Locate the cell with the specified text and output its [x, y] center coordinate. 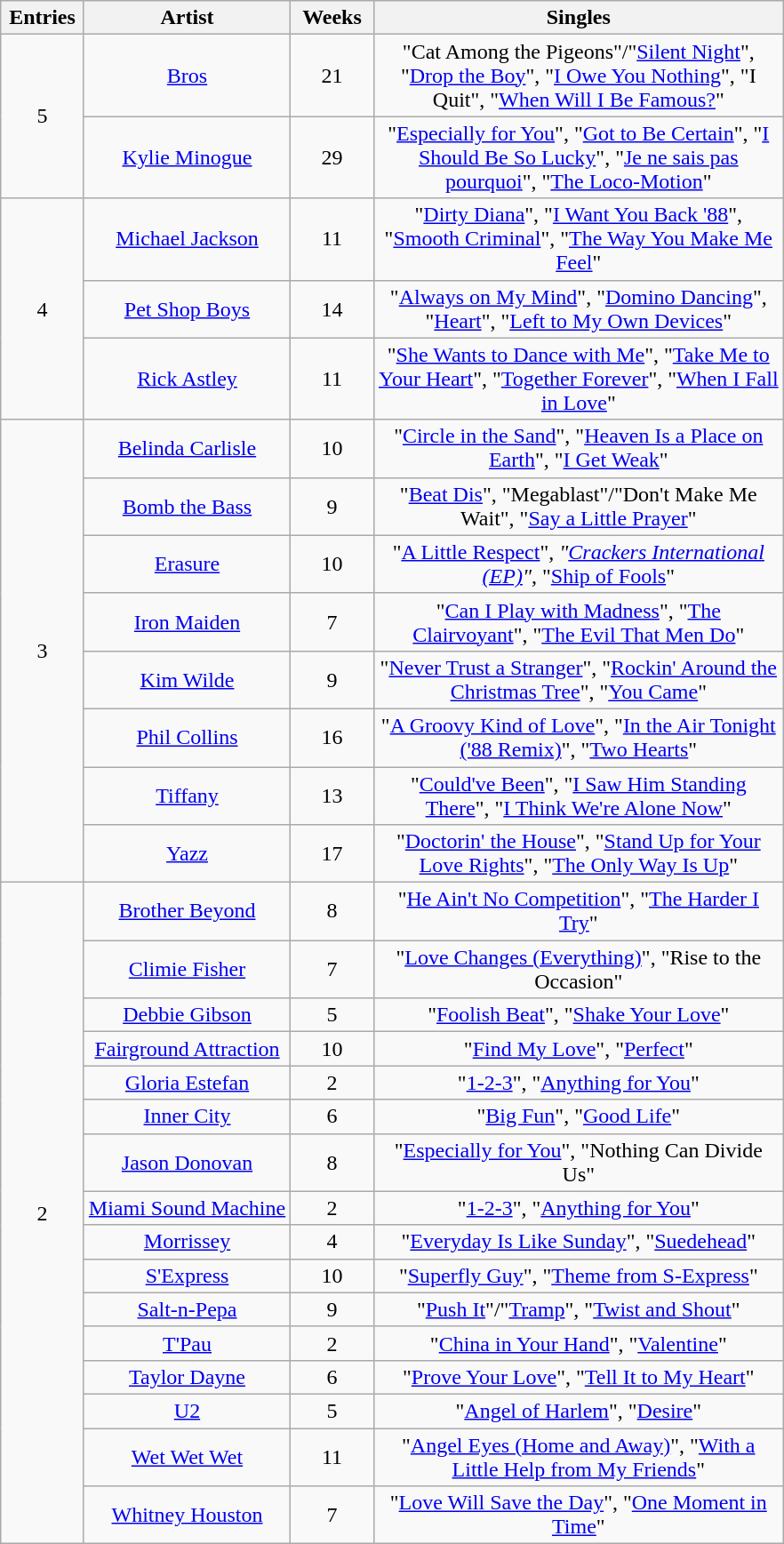
Inner City [187, 1116]
Belinda Carlisle [187, 448]
"Never Trust a Stranger", "Rockin' Around the Christmas Tree", "You Came" [578, 679]
Brother Beyond [187, 912]
Taylor Dayne [187, 1377]
Miami Sound Machine [187, 1208]
Salt-n-Pepa [187, 1309]
"She Wants to Dance with Me", "Take Me to Your Heart", "Together Forever", "When I Fall in Love" [578, 379]
"Beat Dis", "Megablast"/"Don't Make Me Wait", "Say a Little Prayer" [578, 507]
"Angel Eyes (Home and Away)", "With a Little Help from My Friends" [578, 1456]
Morrissey [187, 1242]
S'Express [187, 1276]
"He Ain't No Competition", "The Harder I Try" [578, 912]
Kylie Minogue [187, 157]
"Find My Love", "Perfect" [578, 1049]
13 [332, 795]
"Big Fun", "Good Life" [578, 1116]
"Especially for You", "Nothing Can Divide Us" [578, 1163]
T'Pau [187, 1343]
Erasure [187, 564]
Weeks [332, 18]
"Cat Among the Pigeons"/"Silent Night", "Drop the Boy", "I Owe You Nothing", "I Quit", "When Will I Be Famous?" [578, 76]
21 [332, 76]
3 [43, 651]
"Love Changes (Everything)", "Rise to the Occasion" [578, 969]
"Especially for You", "Got to Be Certain", "I Should Be So Lucky", "Je ne sais pas pourquoi", "The Loco-Motion" [578, 157]
Climie Fisher [187, 969]
17 [332, 853]
Gloria Estefan [187, 1083]
U2 [187, 1411]
"Superfly Guy", "Theme from S-Express" [578, 1276]
"Can I Play with Madness", "The Clairvoyant", "The Evil That Men Do" [578, 622]
"A Little Respect", "Crackers International (EP)", "Ship of Fools" [578, 564]
Bros [187, 76]
"Always on My Mind", "Domino Dancing", "Heart", "Left to My Own Devices" [578, 309]
"Doctorin' the House", "Stand Up for Your Love Rights", "The Only Way Is Up" [578, 853]
Tiffany [187, 795]
"A Groovy Kind of Love", "In the Air Tonight ('88 Remix)", "Two Hearts" [578, 738]
Rick Astley [187, 379]
Phil Collins [187, 738]
Kim Wilde [187, 679]
Iron Maiden [187, 622]
"Circle in the Sand", "Heaven Is a Place on Earth", "I Get Weak" [578, 448]
Wet Wet Wet [187, 1456]
Entries [43, 18]
Yazz [187, 853]
Jason Donovan [187, 1163]
29 [332, 157]
"Prove Your Love", "Tell It to My Heart" [578, 1377]
"Could've Been", "I Saw Him Standing There", "I Think We're Alone Now" [578, 795]
Michael Jackson [187, 239]
"Foolish Beat", "Shake Your Love" [578, 1015]
"Push It"/"Tramp", "Twist and Shout" [578, 1309]
Artist [187, 18]
"China in Your Hand", "Valentine" [578, 1343]
Fairground Attraction [187, 1049]
Bomb the Bass [187, 507]
Debbie Gibson [187, 1015]
Whitney Houston [187, 1515]
"Love Will Save the Day", "One Moment in Time" [578, 1515]
"Everyday Is Like Sunday", "Suedehead" [578, 1242]
14 [332, 309]
"Dirty Diana", "I Want You Back '88", "Smooth Criminal", "The Way You Make Me Feel" [578, 239]
"Angel of Harlem", "Desire" [578, 1411]
Singles [578, 18]
Pet Shop Boys [187, 309]
16 [332, 738]
